For the text-containing cell, return its midpoint in (x, y) coordinate format. 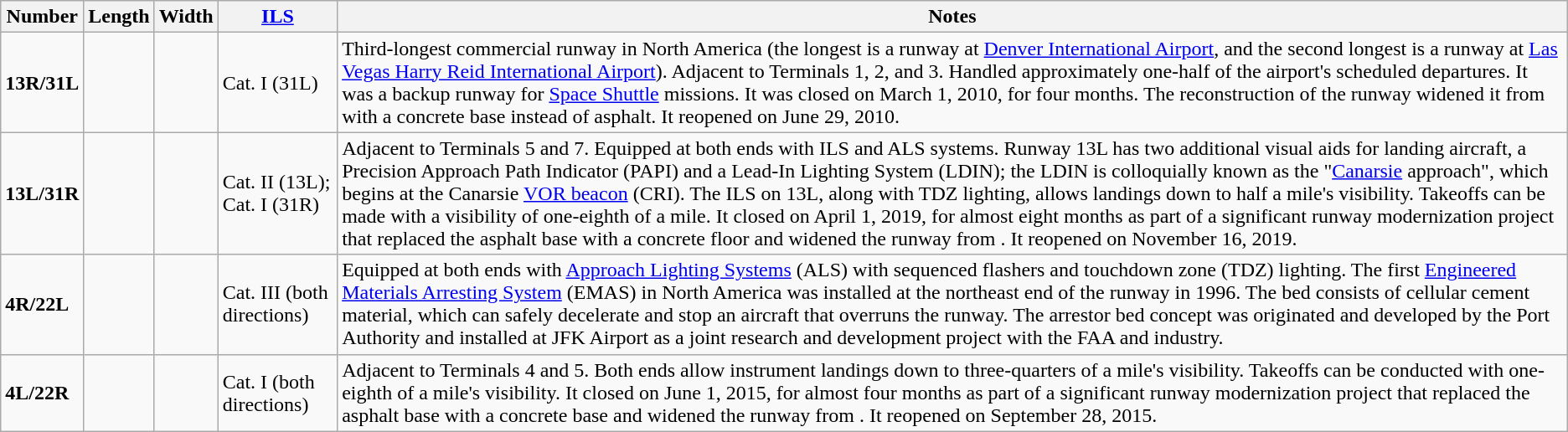
Cat. II (13L); Cat. I (31R) (277, 193)
Width (186, 17)
Cat. III (both directions) (277, 305)
13L/31R (42, 193)
Length (119, 17)
4R/22L (42, 305)
13R/31L (42, 82)
Cat. I (both directions) (277, 393)
Number (42, 17)
Cat. I (31L) (277, 82)
ILS (277, 17)
4L/22R (42, 393)
Notes (953, 17)
